Provide the [x, y] coordinate of the cell's center where the given text is located.  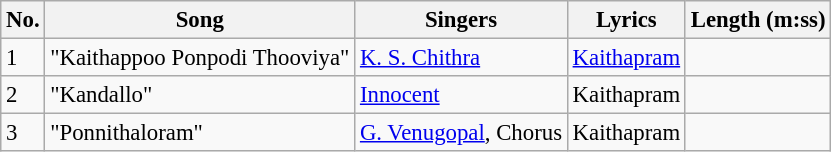
"Kandallo" [200, 95]
2 [23, 95]
3 [23, 133]
Song [200, 20]
1 [23, 58]
Length (m:ss) [758, 20]
Singers [462, 20]
Lyrics [626, 20]
Innocent [462, 95]
"Kaithappoo Ponpodi Thooviya" [200, 58]
K. S. Chithra [462, 58]
G. Venugopal, Chorus [462, 133]
"Ponnithaloram" [200, 133]
No. [23, 20]
